Capture the cell that displays the provided text and extract its [X, Y] central coordinate. 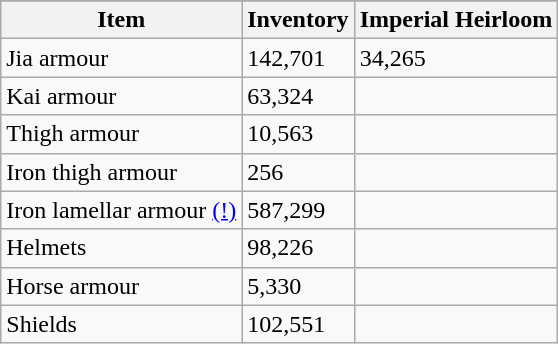
Item [122, 20]
Helmets [122, 248]
142,701 [298, 58]
34,265 [456, 58]
Iron lamellar armour (!) [122, 210]
256 [298, 172]
Kai armour [122, 96]
Horse armour [122, 286]
98,226 [298, 248]
102,551 [298, 324]
Iron thigh armour [122, 172]
5,330 [298, 286]
Inventory [298, 20]
587,299 [298, 210]
Thigh armour [122, 134]
Imperial Heirloom [456, 20]
Shields [122, 324]
Jia armour [122, 58]
10,563 [298, 134]
63,324 [298, 96]
